Determine the (x, y) coordinate at the center of the cell enclosing the given text.  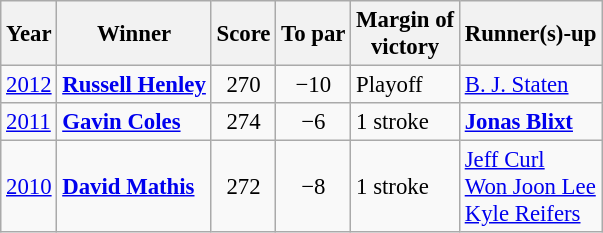
Year (29, 34)
Gavin Coles (134, 122)
To par (314, 34)
2011 (29, 122)
−8 (314, 187)
Russell Henley (134, 85)
270 (244, 85)
Jeff Curl Won Joon Lee Kyle Reifers (530, 187)
Margin ofvictory (406, 34)
B. J. Staten (530, 85)
−10 (314, 85)
Runner(s)-up (530, 34)
Score (244, 34)
272 (244, 187)
−6 (314, 122)
274 (244, 122)
Playoff (406, 85)
Jonas Blixt (530, 122)
Winner (134, 34)
2012 (29, 85)
David Mathis (134, 187)
2010 (29, 187)
